Extract the [x, y] coordinate from the center of the cell holding the provided text.  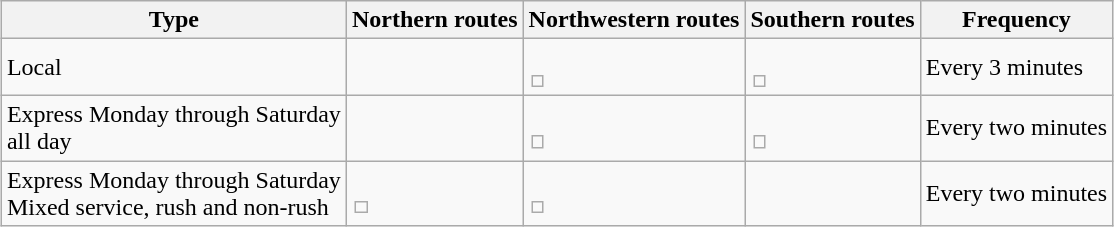
Express Monday through Saturdayall day [174, 128]
Every 3 minutes [1016, 68]
Southern routes [832, 20]
Northwestern routes [634, 20]
Express Monday through SaturdayMixed service, rush and non-rush [174, 192]
Northern routes [434, 20]
Type [174, 20]
Frequency [1016, 20]
Local [174, 68]
